Detect which cell encompasses the target text, then output its (X, Y) center coordinate. 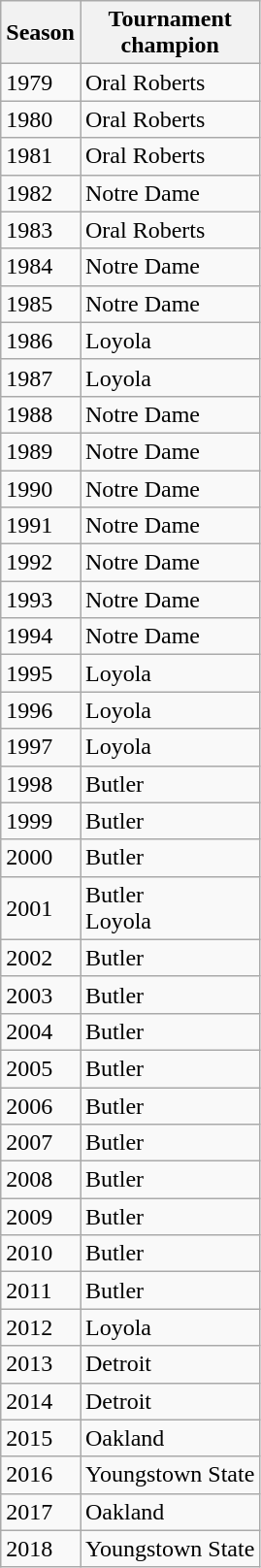
2008 (41, 1180)
Season (41, 33)
2015 (41, 1438)
2016 (41, 1475)
1979 (41, 82)
2009 (41, 1217)
1982 (41, 193)
1989 (41, 451)
1998 (41, 784)
1988 (41, 414)
2002 (41, 958)
1983 (41, 230)
1985 (41, 304)
1991 (41, 526)
1994 (41, 637)
2005 (41, 1068)
1999 (41, 821)
1995 (41, 673)
2000 (41, 858)
1990 (41, 488)
2001 (41, 908)
1984 (41, 267)
ButlerLoyola (169, 908)
2006 (41, 1105)
2003 (41, 995)
2004 (41, 1031)
1992 (41, 563)
1986 (41, 341)
Tournamentchampion (169, 33)
2013 (41, 1364)
2011 (41, 1290)
2017 (41, 1512)
1996 (41, 710)
2014 (41, 1401)
1987 (41, 377)
2012 (41, 1327)
1997 (41, 747)
2018 (41, 1549)
1980 (41, 119)
1981 (41, 156)
2007 (41, 1143)
2010 (41, 1254)
1993 (41, 600)
